From the cell containing the given text, extract its center point as [X, Y] coordinate. 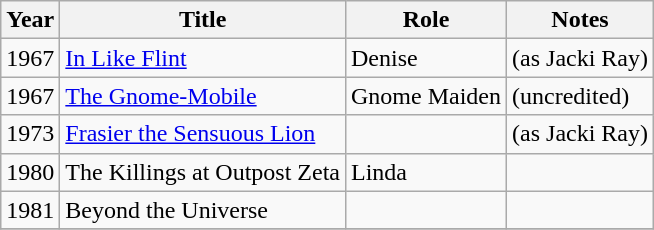
1980 [30, 172]
Year [30, 20]
Role [426, 20]
The Killings at Outpost Zeta [203, 172]
Notes [580, 20]
1981 [30, 210]
Denise [426, 58]
(uncredited) [580, 96]
Title [203, 20]
Frasier the Sensuous Lion [203, 134]
In Like Flint [203, 58]
Gnome Maiden [426, 96]
Beyond the Universe [203, 210]
The Gnome-Mobile [203, 96]
1973 [30, 134]
Linda [426, 172]
